Provide the (x, y) coordinate of the cell's center where the given text is located.  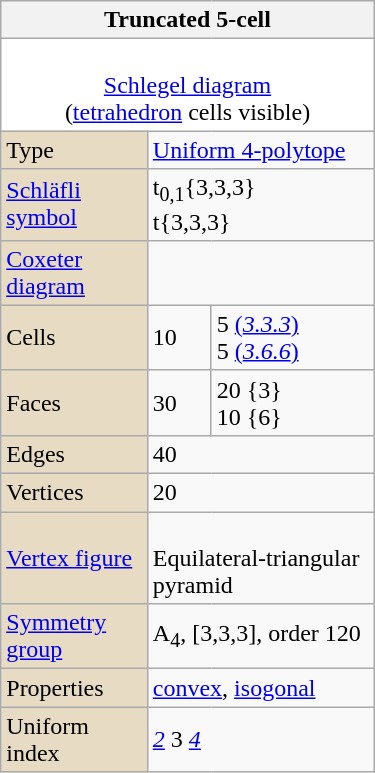
Vertex figure (74, 558)
t0,1{3,3,3}t{3,3,3} (260, 204)
5 (3.3.3) 5 (3.6.6) (292, 338)
20 (260, 493)
Uniform 4-polytope (260, 150)
Equilateral-triangular pyramid (260, 558)
convex, isogonal (260, 688)
Type (74, 150)
Cells (74, 338)
20 {3}10 {6} (292, 402)
Coxeter diagram (74, 272)
2 3 4 (260, 740)
Schläfli symbol (74, 204)
A4, [3,3,3], order 120 (260, 636)
Faces (74, 402)
30 (179, 402)
Schlegel diagram(tetrahedron cells visible) (188, 85)
Truncated 5-cell (188, 20)
40 (260, 454)
10 (179, 338)
Vertices (74, 493)
Edges (74, 454)
Uniform index (74, 740)
Symmetry group (74, 636)
Properties (74, 688)
